For the text-containing cell, return its midpoint in [x, y] coordinate format. 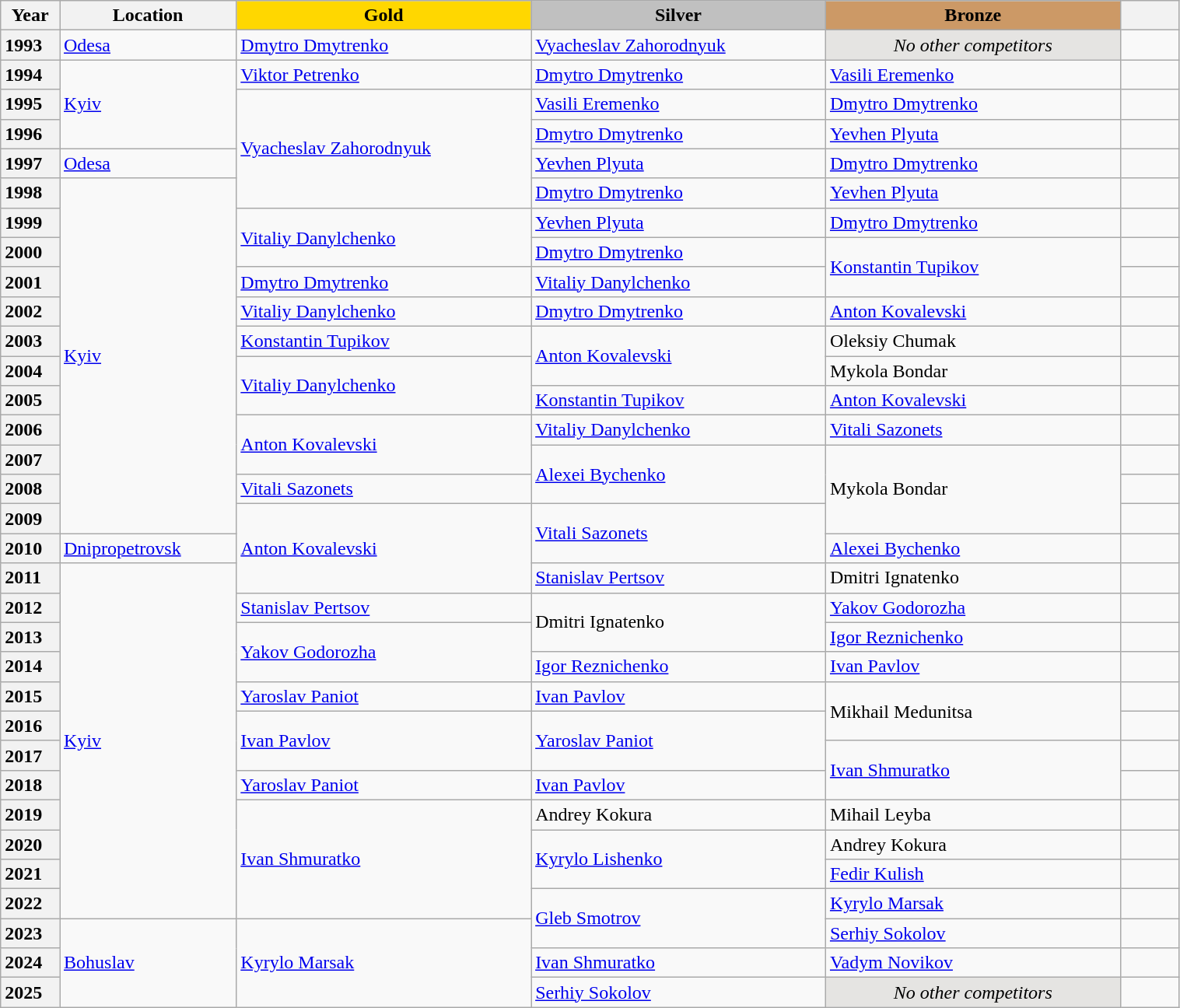
2018 [30, 785]
1999 [30, 222]
2002 [30, 311]
1994 [30, 75]
Bohuslav [148, 963]
2005 [30, 401]
2017 [30, 755]
Kyrylo Lishenko [678, 859]
Fedir Kulish [972, 874]
2019 [30, 814]
2013 [30, 637]
2001 [30, 282]
Location [148, 16]
2006 [30, 430]
2009 [30, 519]
2008 [30, 489]
2016 [30, 726]
Mihail Leyba [972, 814]
2004 [30, 371]
2020 [30, 844]
2025 [30, 992]
Dnipropetrovsk [148, 548]
2022 [30, 904]
Silver [678, 16]
Gleb Smotrov [678, 919]
1993 [30, 45]
1997 [30, 163]
2012 [30, 607]
Bronze [972, 16]
Viktor Petrenko [384, 75]
Gold [384, 16]
2014 [30, 667]
2024 [30, 963]
1995 [30, 104]
2015 [30, 696]
1998 [30, 193]
2007 [30, 460]
Vadym Novikov [972, 963]
Oleksiy Chumak [972, 341]
2010 [30, 548]
2011 [30, 578]
2023 [30, 933]
2003 [30, 341]
Mikhail Medunitsa [972, 711]
2000 [30, 252]
2021 [30, 874]
1996 [30, 134]
Year [30, 16]
